For the text-containing cell, return its midpoint in [X, Y] coordinate format. 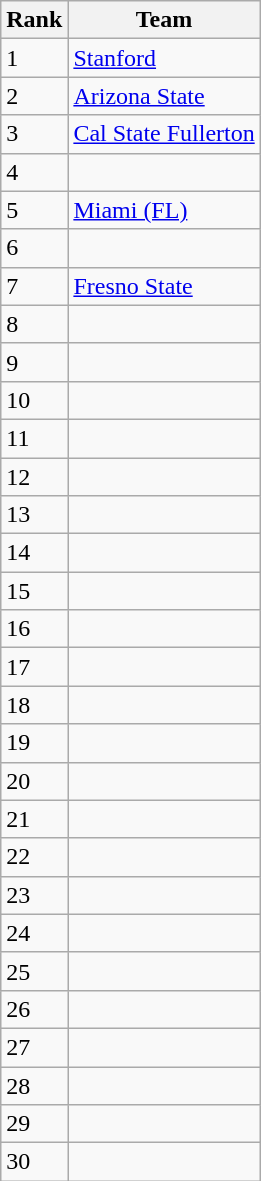
2 [34, 96]
Rank [34, 20]
1 [34, 58]
17 [34, 667]
Cal State Fullerton [164, 134]
30 [34, 1162]
11 [34, 438]
19 [34, 743]
28 [34, 1085]
18 [34, 705]
25 [34, 971]
22 [34, 857]
Arizona State [164, 96]
Miami (FL) [164, 210]
20 [34, 781]
14 [34, 553]
27 [34, 1047]
10 [34, 400]
8 [34, 324]
6 [34, 248]
9 [34, 362]
23 [34, 895]
Stanford [164, 58]
21 [34, 819]
15 [34, 591]
24 [34, 933]
12 [34, 477]
16 [34, 629]
5 [34, 210]
4 [34, 172]
3 [34, 134]
7 [34, 286]
Fresno State [164, 286]
29 [34, 1124]
Team [164, 20]
26 [34, 1009]
13 [34, 515]
